Extract the [x, y] coordinate from the center of the cell holding the provided text.  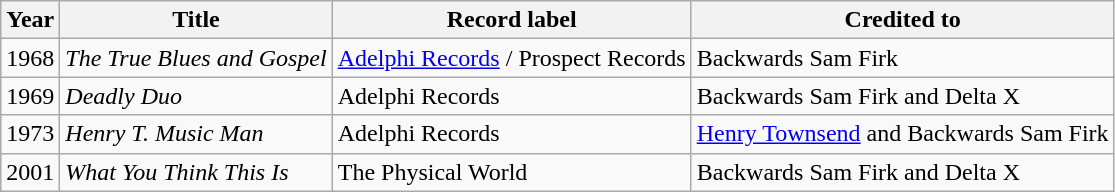
Title [196, 20]
Year [30, 20]
Henry Townsend and Backwards Sam Firk [902, 134]
The True Blues and Gospel [196, 58]
Deadly Duo [196, 96]
Credited to [902, 20]
2001 [30, 172]
1969 [30, 96]
1973 [30, 134]
Backwards Sam Firk [902, 58]
Henry T. Music Man [196, 134]
1968 [30, 58]
Record label [512, 20]
Adelphi Records / Prospect Records [512, 58]
The Physical World [512, 172]
What You Think This Is [196, 172]
